Capture the cell that displays the provided text and extract its [x, y] central coordinate. 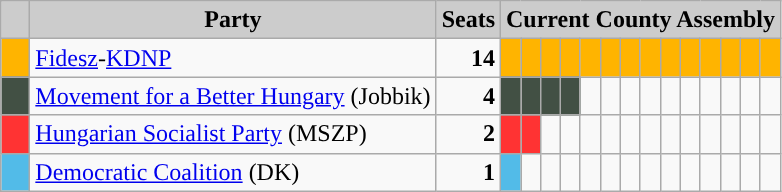
Current County Assembly [641, 20]
Hungarian Socialist Party (MSZP) [233, 134]
1 [468, 172]
Fidesz-KDNP [233, 58]
14 [468, 58]
Democratic Coalition (DK) [233, 172]
4 [468, 96]
2 [468, 134]
Seats [468, 20]
Party [233, 20]
Movement for a Better Hungary (Jobbik) [233, 96]
